Return the (X, Y) coordinate for the center point of the cell that contains the specified text.  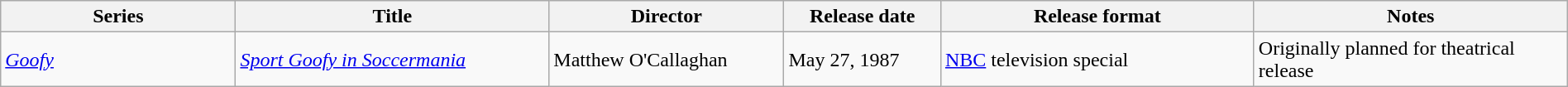
Originally planned for theatrical release (1411, 60)
Sport Goofy in Soccermania (392, 60)
Notes (1411, 17)
NBC television special (1097, 60)
Matthew O'Callaghan (667, 60)
Series (118, 17)
May 27, 1987 (862, 60)
Release format (1097, 17)
Director (667, 17)
Goofy (118, 60)
Title (392, 17)
Release date (862, 17)
